Extract the (X, Y) coordinate from the center of the cell holding the provided text.  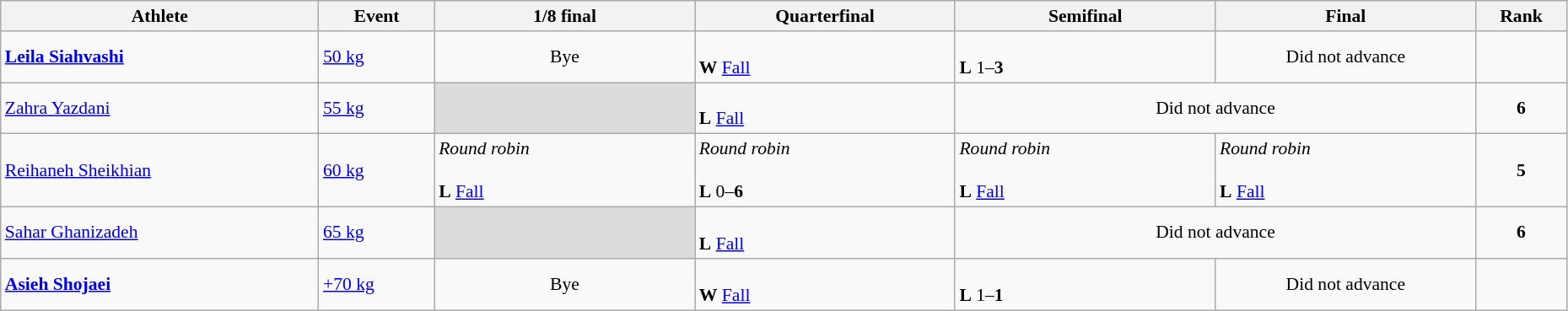
Sahar Ghanizadeh (160, 233)
Zahra Yazdani (160, 108)
65 kg (376, 233)
Semifinal (1085, 16)
50 kg (376, 57)
L 1–1 (1085, 285)
Reihaneh Sheikhian (160, 170)
Leila Siahvashi (160, 57)
1/8 final (565, 16)
Quarterfinal (825, 16)
Athlete (160, 16)
55 kg (376, 108)
Final (1346, 16)
L 1–3 (1085, 57)
Rank (1522, 16)
5 (1522, 170)
Asieh Shojaei (160, 285)
Event (376, 16)
+70 kg (376, 285)
Round robinL 0–6 (825, 170)
60 kg (376, 170)
